Determine the [x, y] coordinate at the center of the cell enclosing the given text.  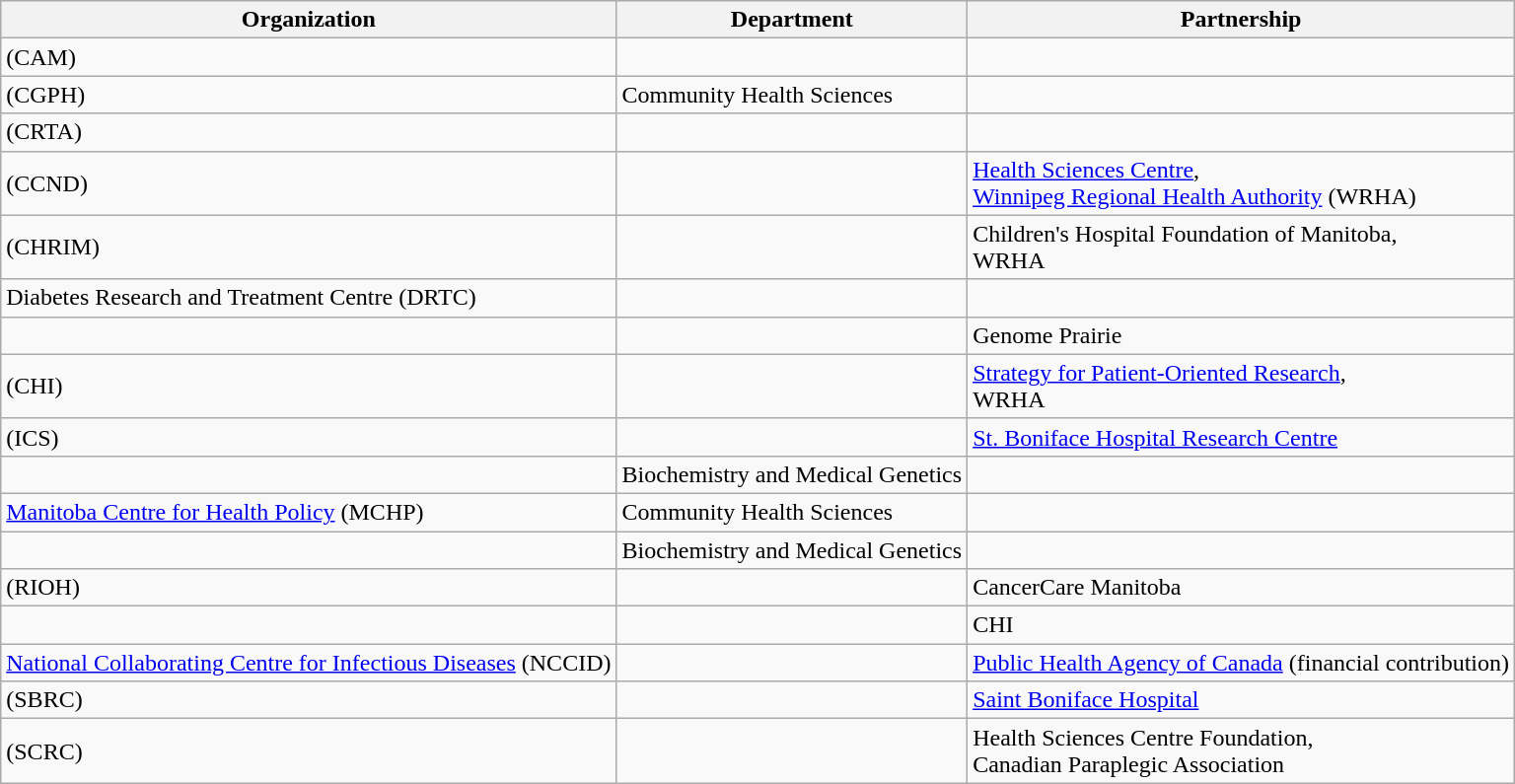
St. Boniface Hospital Research Centre [1241, 437]
Strategy for Patient-Oriented Research,WRHA [1241, 387]
(ICS) [309, 437]
(CGPH) [309, 95]
Health Sciences Centre Foundation,Canadian Paraplegic Association [1241, 751]
Diabetes Research and Treatment Centre (DRTC) [309, 298]
Health Sciences Centre,Winnipeg Regional Health Authority (WRHA) [1241, 183]
Organization [309, 20]
(CAM) [309, 57]
(CHRIM) [309, 247]
CHI [1241, 625]
(CCND) [309, 183]
National Collaborating Centre for Infectious Diseases (NCCID) [309, 663]
Children's Hospital Foundation of Manitoba,WRHA [1241, 247]
Genome Prairie [1241, 335]
(CHI) [309, 387]
Saint Boniface Hospital [1241, 700]
(SBRC) [309, 700]
(SCRC) [309, 751]
(CRTA) [309, 132]
CancerCare Manitoba [1241, 588]
Public Health Agency of Canada (financial contribution) [1241, 663]
Partnership [1241, 20]
Department [792, 20]
Manitoba Centre for Health Policy (MCHP) [309, 512]
(RIOH) [309, 588]
